Provide the (x, y) coordinate of the cell's center where the given text is located.  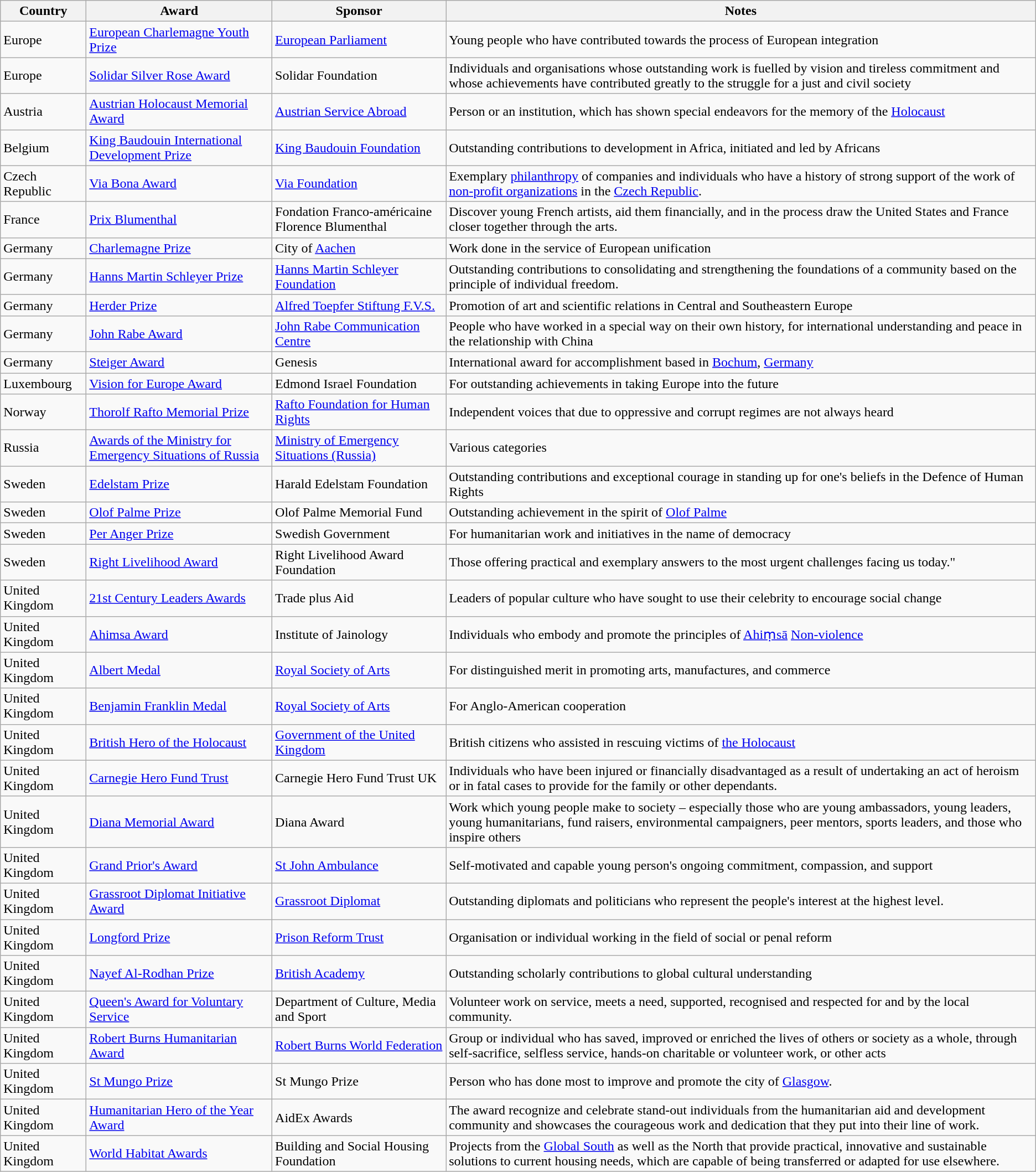
Edmond Israel Foundation (359, 384)
Grand Prior's Award (179, 865)
Thorolf Rafto Memorial Prize (179, 412)
Herder Prize (179, 305)
For distinguished merit in promoting arts, manufactures, and commerce (741, 670)
Via Foundation (359, 184)
Country (43, 11)
Rafto Foundation for Human Rights (359, 412)
Genesis (359, 362)
European Charlemagne Youth Prize (179, 40)
St John Ambulance (359, 865)
Award (179, 11)
Outstanding scholarly contributions to global cultural understanding (741, 973)
France (43, 219)
Olof Palme Memorial Fund (359, 513)
Individuals who embody and promote the principles of Ahiṃsā Non-violence (741, 634)
Right Livelihood Award (179, 562)
Outstanding diplomats and politicians who represent the people's interest at the highest level. (741, 901)
Longford Prize (179, 937)
Hanns Martin Schleyer Foundation (359, 277)
John Rabe Communication Centre (359, 333)
Work done in the service of European unification (741, 248)
Ahimsa Award (179, 634)
Robert Burns Humanitarian Award (179, 1045)
For humanitarian work and initiatives in the name of democracy (741, 534)
Swedish Government (359, 534)
International award for accomplishment based in Bochum, Germany (741, 362)
Leaders of popular culture who have sought to use their celebrity to encourage social change (741, 598)
Awards of the Ministry for Emergency Situations of Russia (179, 448)
Benjamin Franklin Medal (179, 706)
King Baudouin Foundation (359, 147)
Edelstam Prize (179, 484)
Institute of Jainology (359, 634)
Russia (43, 448)
Building and Social Housing Foundation (359, 1154)
Via Bona Award (179, 184)
Person or an institution, which has shown special endeavors for the memory of the Holocaust (741, 112)
Discover young French artists, aid them financially, and in the process draw the United States and France closer together through the arts. (741, 219)
Various categories (741, 448)
People who have worked in a special way on their own history, for international understanding and peace in the relationship with China (741, 333)
European Parliament (359, 40)
Department of Culture, Media and Sport (359, 1010)
Person who has done most to improve and promote the city of Glasgow. (741, 1082)
Steiger Award (179, 362)
Organisation or individual working in the field of social or penal reform (741, 937)
King Baudouin International Development Prize (179, 147)
Nayef Al-Rodhan Prize (179, 973)
Queen's Award for Voluntary Service (179, 1010)
Carnegie Hero Fund Trust UK (359, 778)
Czech Republic (43, 184)
Belgium (43, 147)
Volunteer work on service, meets a need, supported, recognised and respected for and by the local community. (741, 1010)
Luxembourg (43, 384)
Austrian Holocaust Memorial Award (179, 112)
Self-motivated and capable young person's ongoing commitment, compassion, and support (741, 865)
Outstanding contributions and exceptional courage in standing up for one's beliefs in the Defence of Human Rights (741, 484)
Grassroot Diplomat Initiative Award (179, 901)
Austria (43, 112)
Olof Palme Prize (179, 513)
Alfred Toepfer Stiftung F.V.S. (359, 305)
John Rabe Award (179, 333)
Norway (43, 412)
AidEx Awards (359, 1117)
Outstanding contributions to consolidating and strengthening the foundations of a community based on the principle of individual freedom. (741, 277)
Fondation Franco-américaine Florence Blumenthal (359, 219)
21st Century Leaders Awards (179, 598)
Harald Edelstam Foundation (359, 484)
World Habitat Awards (179, 1154)
Charlemagne Prize (179, 248)
Diana Award (359, 822)
Carnegie Hero Fund Trust (179, 778)
Humanitarian Hero of the Year Award (179, 1117)
Independent voices that due to oppressive and corrupt regimes are not always heard (741, 412)
Government of the United Kingdom (359, 742)
Diana Memorial Award (179, 822)
Solidar Foundation (359, 75)
Grassroot Diplomat (359, 901)
Prison Reform Trust (359, 937)
Hanns Martin Schleyer Prize (179, 277)
Austrian Service Abroad (359, 112)
Trade plus Aid (359, 598)
Right Livelihood Award Foundation (359, 562)
British Hero of the Holocaust (179, 742)
For outstanding achievements in taking Europe into the future (741, 384)
Albert Medal (179, 670)
City of Aachen (359, 248)
Ministry of Emergency Situations (Russia) (359, 448)
British Academy (359, 973)
Young people who have contributed towards the process of European integration (741, 40)
Solidar Silver Rose Award (179, 75)
Those offering practical and exemplary answers to the most urgent challenges facing us today." (741, 562)
Prix Blumenthal (179, 219)
For Anglo-American cooperation (741, 706)
Outstanding contributions to development in Africa, initiated and led by Africans (741, 147)
Vision for Europe Award (179, 384)
British citizens who assisted in rescuing victims of the Holocaust (741, 742)
Promotion of art and scientific relations in Central and Southeastern Europe (741, 305)
Sponsor (359, 11)
Robert Burns World Federation (359, 1045)
Per Anger Prize (179, 534)
Notes (741, 11)
Outstanding achievement in the spirit of Olof Palme (741, 513)
